Identify which cell holds the provided text, then report its (X, Y) central coordinate. 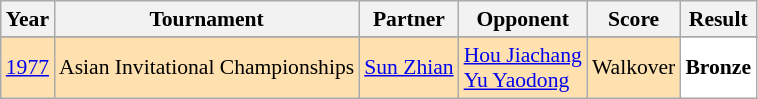
Walkover (634, 68)
Sun Zhian (408, 68)
Asian Invitational Championships (206, 68)
Result (718, 19)
Bronze (718, 68)
Tournament (206, 19)
Opponent (523, 19)
Score (634, 19)
Year (28, 19)
Partner (408, 19)
Hou Jiachang Yu Yaodong (523, 68)
1977 (28, 68)
